Return the [X, Y] coordinate for the center point of the cell that contains the specified text.  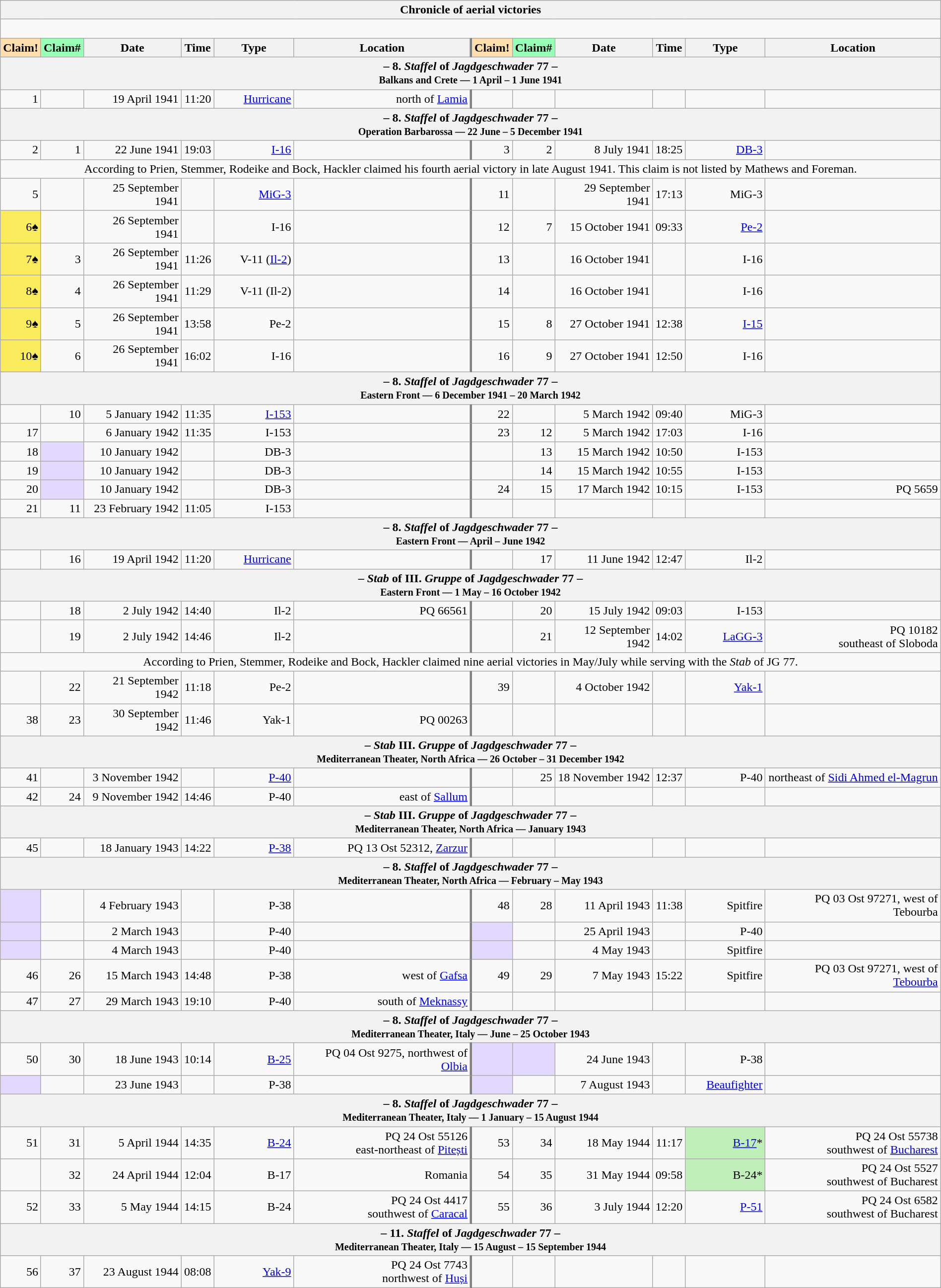
18:25 [669, 150]
49 [491, 976]
PQ 66561 [382, 610]
– 8. Staffel of Jagdgeschwader 77 –Mediterranean Theater, Italy — June – 25 October 1943 [470, 1026]
12:47 [669, 559]
29 [534, 976]
PQ 5659 [853, 489]
09:03 [669, 610]
I-15 [726, 324]
7 August 1943 [604, 1085]
50 [21, 1059]
Beaufighter [726, 1085]
7 May 1943 [604, 976]
11 April 1943 [604, 905]
19:03 [198, 150]
11:05 [198, 508]
PQ 24 Ost 4417 southwest of Caracal [382, 1207]
25 April 1943 [604, 931]
09:33 [669, 226]
PQ 10182 southeast of Sloboda [853, 636]
12 September 1942 [604, 636]
19:10 [198, 1001]
10:15 [669, 489]
B-25 [254, 1059]
52 [21, 1207]
4 October 1942 [604, 687]
11:46 [198, 720]
– 11. Staffel of Jagdgeschwader 77 –Mediterranean Theater, Italy — 15 August – 15 September 1944 [470, 1240]
B-17 [254, 1175]
33 [62, 1207]
09:58 [669, 1175]
08:08 [198, 1272]
5 April 1944 [132, 1143]
4 March 1943 [132, 950]
PQ 24 Ost 55126 east-northeast of Pitești [382, 1143]
16:02 [198, 356]
15 October 1941 [604, 226]
14:40 [198, 610]
11:29 [198, 291]
56 [21, 1272]
55 [491, 1207]
– 8. Staffel of Jagdgeschwader 77 –Operation Barbarossa — 22 June – 5 December 1941 [470, 124]
9 [534, 356]
12:37 [669, 778]
– 8. Staffel of Jagdgeschwader 77 –Eastern Front — April – June 1942 [470, 534]
19 April 1942 [132, 559]
22 June 1941 [132, 150]
5 January 1942 [132, 414]
10:55 [669, 471]
6 [62, 356]
6♠ [21, 226]
14:22 [198, 848]
24 June 1943 [604, 1059]
8 July 1941 [604, 150]
10:50 [669, 452]
15:22 [669, 976]
12:38 [669, 324]
PQ 24 Ost 7743 northwest of Huși [382, 1272]
30 [62, 1059]
– Stab III. Gruppe of Jagdgeschwader 77 –Mediterranean Theater, North Africa — 26 October – 31 December 1942 [470, 752]
– 8. Staffel of Jagdgeschwader 77 –Mediterranean Theater, North Africa — February – May 1943 [470, 874]
30 September 1942 [132, 720]
11:18 [198, 687]
14:15 [198, 1207]
6 January 1942 [132, 433]
18 January 1943 [132, 848]
north of Lamia [382, 99]
48 [491, 905]
10♠ [21, 356]
PQ 24 Ost 55738 southwest of Bucharest [853, 1143]
LaGG-3 [726, 636]
PQ 04 Ost 9275, northwest of Olbia [382, 1059]
38 [21, 720]
P-51 [726, 1207]
11:26 [198, 259]
15 March 1943 [132, 976]
37 [62, 1272]
B-17* [726, 1143]
18 June 1943 [132, 1059]
14:02 [669, 636]
45 [21, 848]
25 September 1941 [132, 195]
4 May 1943 [604, 950]
19 April 1941 [132, 99]
31 May 1944 [604, 1175]
23 August 1944 [132, 1272]
26 [62, 976]
– 8. Staffel of Jagdgeschwader 77 –Balkans and Crete — 1 April – 1 June 1941 [470, 73]
east of Sallum [382, 797]
12:04 [198, 1175]
B-24* [726, 1175]
2 March 1943 [132, 931]
12:50 [669, 356]
3 July 1944 [604, 1207]
17:03 [669, 433]
24 April 1944 [132, 1175]
14:48 [198, 976]
– Stab III. Gruppe of Jagdgeschwader 77 –Mediterranean Theater, North Africa — January 1943 [470, 822]
Romania [382, 1175]
28 [534, 905]
– 8. Staffel of Jagdgeschwader 77 –Mediterranean Theater, Italy — 1 January – 15 August 1944 [470, 1110]
– 8. Staffel of Jagdgeschwader 77 –Eastern Front — 6 December 1941 – 20 March 1942 [470, 388]
PQ 24 Ost 6582 southwest of Bucharest [853, 1207]
41 [21, 778]
8 [534, 324]
51 [21, 1143]
south of Meknassy [382, 1001]
10:14 [198, 1059]
Yak-9 [254, 1272]
36 [534, 1207]
46 [21, 976]
5 May 1944 [132, 1207]
18 May 1944 [604, 1143]
53 [491, 1143]
PQ 13 Ost 52312, Zarzur [382, 848]
PQ 00263 [382, 720]
32 [62, 1175]
21 September 1942 [132, 687]
11 June 1942 [604, 559]
09:40 [669, 414]
8♠ [21, 291]
7 [534, 226]
9♠ [21, 324]
west of Gafsa [382, 976]
15 July 1942 [604, 610]
11:17 [669, 1143]
29 March 1943 [132, 1001]
54 [491, 1175]
9 November 1942 [132, 797]
34 [534, 1143]
27 [62, 1001]
47 [21, 1001]
25 [534, 778]
31 [62, 1143]
– Stab of III. Gruppe of Jagdgeschwader 77 –Eastern Front — 1 May – 16 October 1942 [470, 585]
23 June 1943 [132, 1085]
23 February 1942 [132, 508]
17:13 [669, 195]
11:38 [669, 905]
35 [534, 1175]
13:58 [198, 324]
18 November 1942 [604, 778]
29 September 1941 [604, 195]
39 [491, 687]
10 [62, 414]
4 [62, 291]
According to Prien, Stemmer, Rodeike and Bock, Hackler claimed nine aerial victories in May/July while serving with the Stab of JG 77. [470, 662]
Chronicle of aerial victories [470, 10]
PQ 24 Ost 5527 southwest of Bucharest [853, 1175]
northeast of Sidi Ahmed el-Magrun [853, 778]
42 [21, 797]
7♠ [21, 259]
14:35 [198, 1143]
3 November 1942 [132, 778]
17 March 1942 [604, 489]
4 February 1943 [132, 905]
12:20 [669, 1207]
